Return [X, Y] of the center of cell containing provided text 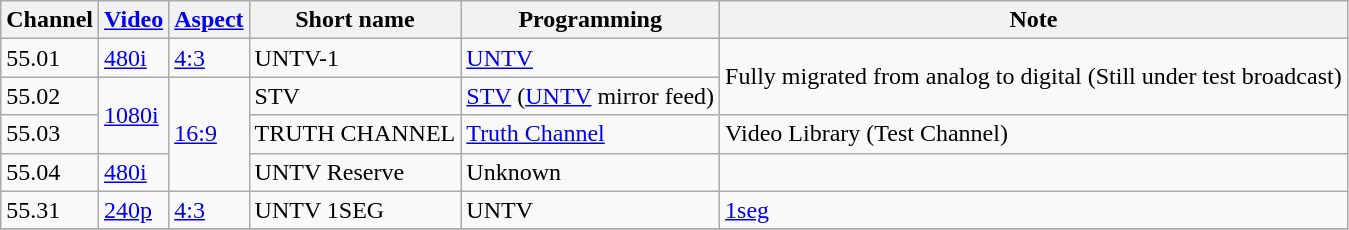
Video Library (Test Channel) [1034, 134]
55.04 [50, 172]
55.02 [50, 96]
STV [355, 96]
55.31 [50, 210]
Channel [50, 20]
1080i [134, 115]
STV (UNTV mirror feed) [590, 96]
UNTV 1SEG [355, 210]
Unknown [590, 172]
240p [134, 210]
16:9 [209, 134]
1seg [1034, 210]
Fully migrated from analog to digital (Still under test broadcast) [1034, 77]
Video [134, 20]
UNTV Reserve [355, 172]
TRUTH CHANNEL [355, 134]
Aspect [209, 20]
Programming [590, 20]
Truth Channel [590, 134]
Short name [355, 20]
Note [1034, 20]
55.01 [50, 58]
UNTV-1 [355, 58]
55.03 [50, 134]
